From the cell containing the given text, extract its center point as [X, Y] coordinate. 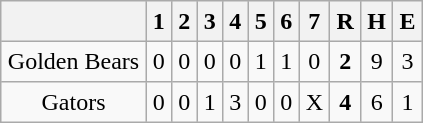
Golden Bears [74, 61]
E [408, 21]
R [346, 21]
X [314, 102]
H [377, 21]
5 [261, 21]
9 [377, 61]
Gators [74, 102]
7 [314, 21]
